Provide the (x, y) coordinate of the cell's center where the given text is located.  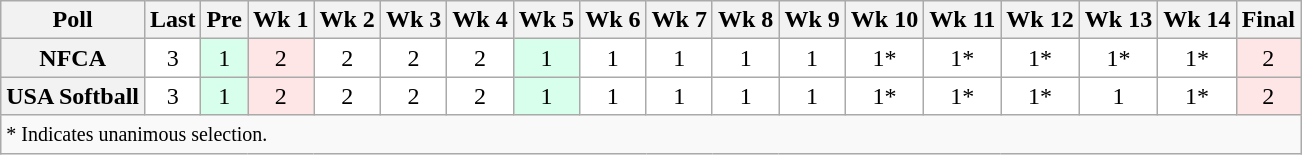
Wk 3 (413, 20)
USA Softball (73, 96)
Wk 14 (1197, 20)
Wk 7 (679, 20)
Wk 13 (1118, 20)
Wk 6 (613, 20)
Last (173, 20)
Wk 2 (347, 20)
Pre (224, 20)
Wk 10 (884, 20)
Final (1268, 20)
* Indicates unanimous selection. (651, 134)
Wk 12 (1040, 20)
Wk 8 (745, 20)
Wk 4 (480, 20)
Wk 11 (962, 20)
Wk 9 (812, 20)
Poll (73, 20)
Wk 1 (281, 20)
Wk 5 (546, 20)
NFCA (73, 58)
